Locate the cell with the specified text and output its [X, Y] center coordinate. 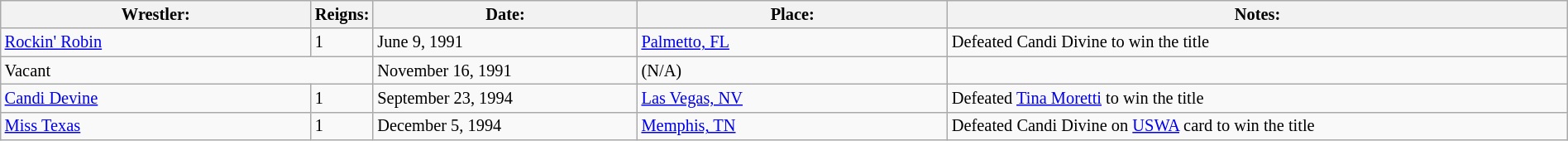
December 5, 1994 [504, 126]
Date: [504, 14]
Miss Texas [155, 126]
Memphis, TN [792, 126]
Las Vegas, NV [792, 98]
Candi Devine [155, 98]
Notes: [1257, 14]
Defeated Tina Moretti to win the title [1257, 98]
Reigns: [342, 14]
(N/A) [792, 70]
Palmetto, FL [792, 42]
Place: [792, 14]
Wrestler: [155, 14]
Defeated Candi Divine to win the title [1257, 42]
November 16, 1991 [504, 70]
Defeated Candi Divine on USWA card to win the title [1257, 126]
June 9, 1991 [504, 42]
Vacant [187, 70]
September 23, 1994 [504, 98]
Rockin' Robin [155, 42]
